For the text-containing cell, return its midpoint in [X, Y] coordinate format. 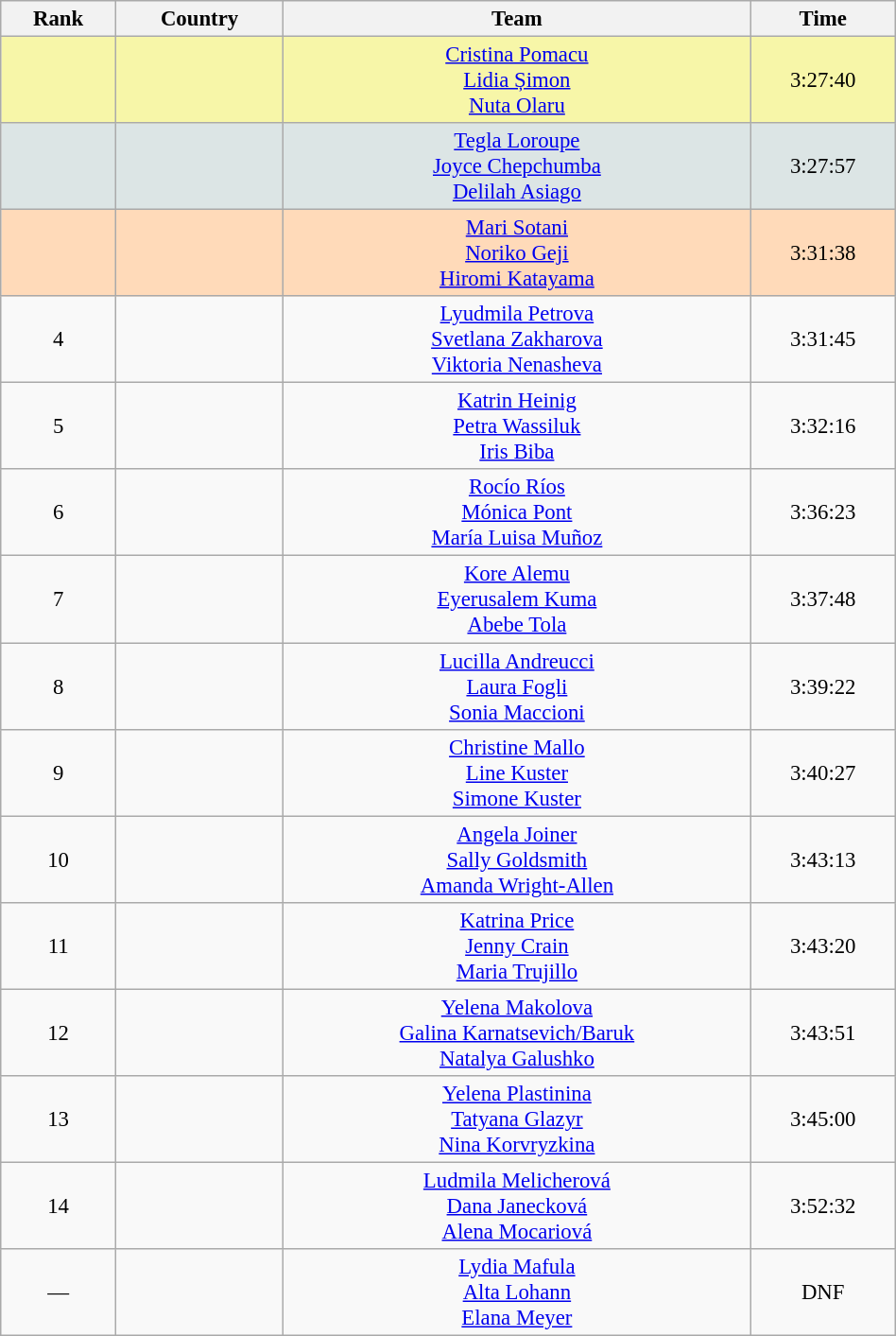
3:52:32 [822, 1206]
Lydia MafulaAlta LohannElana Meyer [518, 1293]
DNF [822, 1293]
Mari SotaniNoriko GejiHiromi Katayama [518, 253]
3:45:00 [822, 1119]
3:31:45 [822, 339]
13 [59, 1119]
7 [59, 599]
Christine MalloLine KusterSimone Kuster [518, 772]
Katrina PriceJenny CrainMaria Trujillo [518, 946]
3:43:51 [822, 1032]
3:32:16 [822, 426]
6 [59, 512]
3:37:48 [822, 599]
12 [59, 1032]
Rank [59, 19]
8 [59, 686]
— [59, 1293]
Lucilla AndreucciLaura FogliSonia Maccioni [518, 686]
4 [59, 339]
Kore AlemuEyerusalem KumaAbebe Tola [518, 599]
Ludmila MelicherováDana JaneckováAlena Mocariová [518, 1206]
3:43:20 [822, 946]
Katrin HeinigPetra WassilukIris Biba [518, 426]
Cristina PomacuLidia ȘimonNuta Olaru [518, 80]
3:43:13 [822, 859]
5 [59, 426]
9 [59, 772]
3:27:40 [822, 80]
Lyudmila PetrovaSvetlana ZakharovaViktoria Nenasheva [518, 339]
Tegla LoroupeJoyce ChepchumbaDelilah Asiago [518, 166]
Rocío RíosMónica PontMaría Luisa Muñoz [518, 512]
3:36:23 [822, 512]
Yelena MakolovaGalina Karnatsevich/BarukNatalya Galushko [518, 1032]
14 [59, 1206]
Country [198, 19]
Yelena PlastininaTatyana GlazyrNina Korvryzkina [518, 1119]
3:39:22 [822, 686]
3:27:57 [822, 166]
3:40:27 [822, 772]
10 [59, 859]
Time [822, 19]
Team [518, 19]
Angela JoinerSally GoldsmithAmanda Wright-Allen [518, 859]
3:31:38 [822, 253]
11 [59, 946]
